Return (X, Y) of the center of cell containing provided text 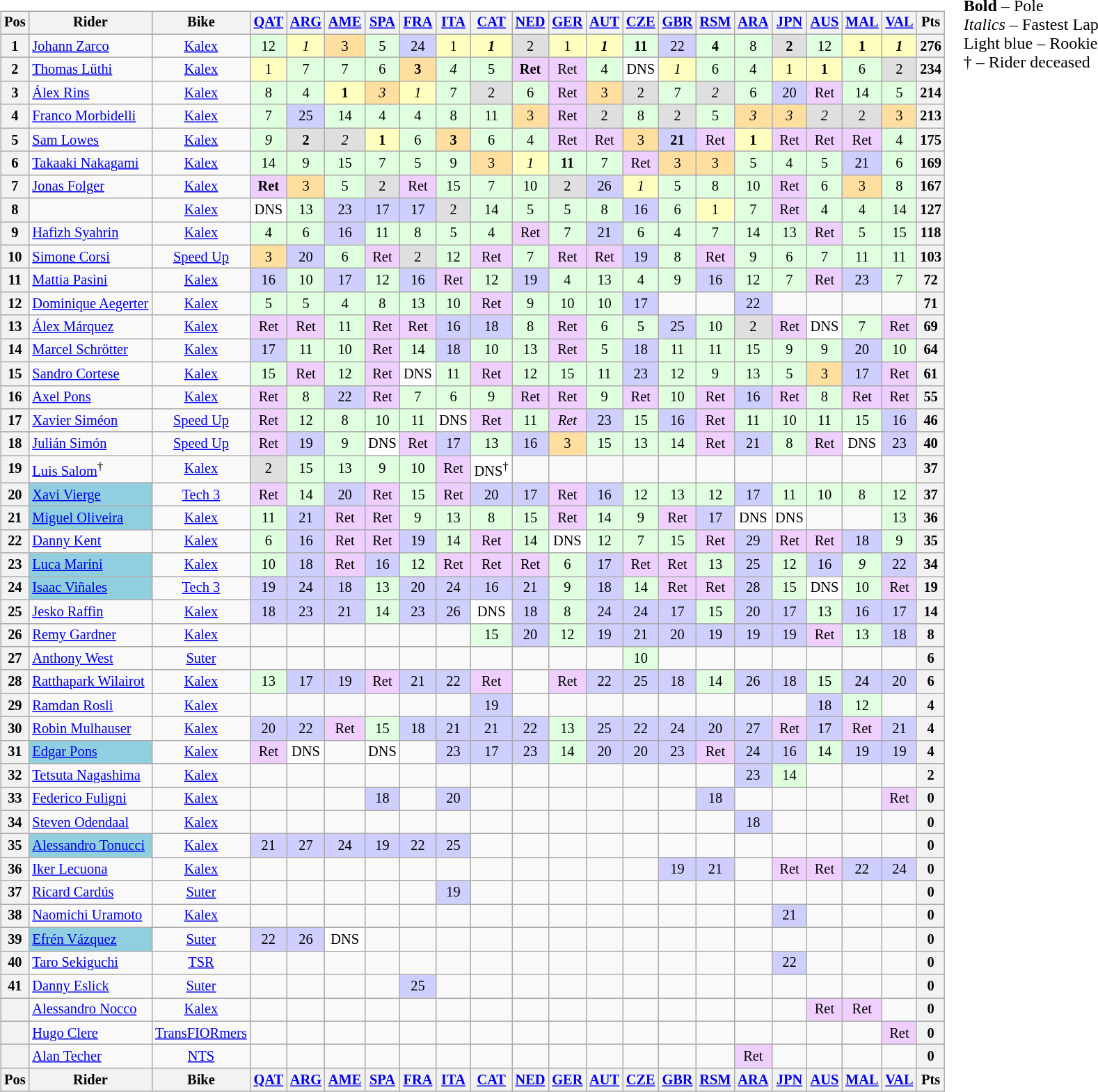
Hugo Clere (90, 1033)
213 (930, 116)
72 (930, 280)
Jonas Folger (90, 186)
TSR (200, 963)
Edgar Pons (90, 752)
Federico Fuligni (90, 799)
Luca Marini (90, 565)
Efrén Vázquez (90, 940)
Miguel Oliveira (90, 518)
Steven Odendaal (90, 822)
Ricard Cardús (90, 892)
Hafizh Syahrin (90, 234)
Julián Simón (90, 444)
69 (930, 327)
NTS (200, 1057)
118 (930, 234)
30 (15, 729)
Thomas Lüthi (90, 70)
175 (930, 140)
276 (930, 46)
Álex Márquez (90, 327)
32 (15, 776)
Robin Mulhauser (90, 729)
Mattia Pasini (90, 280)
Luis Salom† (90, 469)
Iker Lecuona (90, 869)
127 (930, 210)
Franco Morbidelli (90, 116)
103 (930, 257)
Alessandro Tonucci (90, 846)
Danny Eslick (90, 986)
234 (930, 70)
Dominique Aegerter (90, 304)
Tetsuta Nagashima (90, 776)
Naomichi Uramoto (90, 916)
Sam Lowes (90, 140)
Ramdan Rosli (90, 705)
Takaaki Nakagami (90, 163)
Isaac Viñales (90, 588)
Taro Sekiguchi (90, 963)
46 (930, 421)
Johann Zarco (90, 46)
Simone Corsi (90, 257)
39 (15, 940)
Danny Kent (90, 541)
33 (15, 799)
Alan Techer (90, 1057)
169 (930, 163)
DNS† (491, 469)
Ratthapark Wilairot (90, 682)
Xavier Siméon (90, 421)
Alessandro Nocco (90, 1009)
Xavi Vierge (90, 495)
TransFIORmers (200, 1033)
31 (15, 752)
167 (930, 186)
64 (930, 351)
55 (930, 397)
Jesko Raffin (90, 611)
61 (930, 374)
38 (15, 916)
Sandro Cortese (90, 374)
Marcel Schrötter (90, 351)
Anthony West (90, 659)
41 (15, 986)
214 (930, 93)
71 (930, 304)
Axel Pons (90, 397)
Álex Rins (90, 93)
Remy Gardner (90, 635)
